Scan for the cell matching the given text and deliver its [X, Y] coordinate at center. 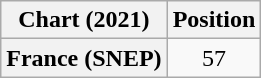
France (SNEP) [84, 58]
57 [214, 58]
Chart (2021) [84, 20]
Position [214, 20]
